Find where the given text appears and provide that cell's center as (X, Y) coordinate. 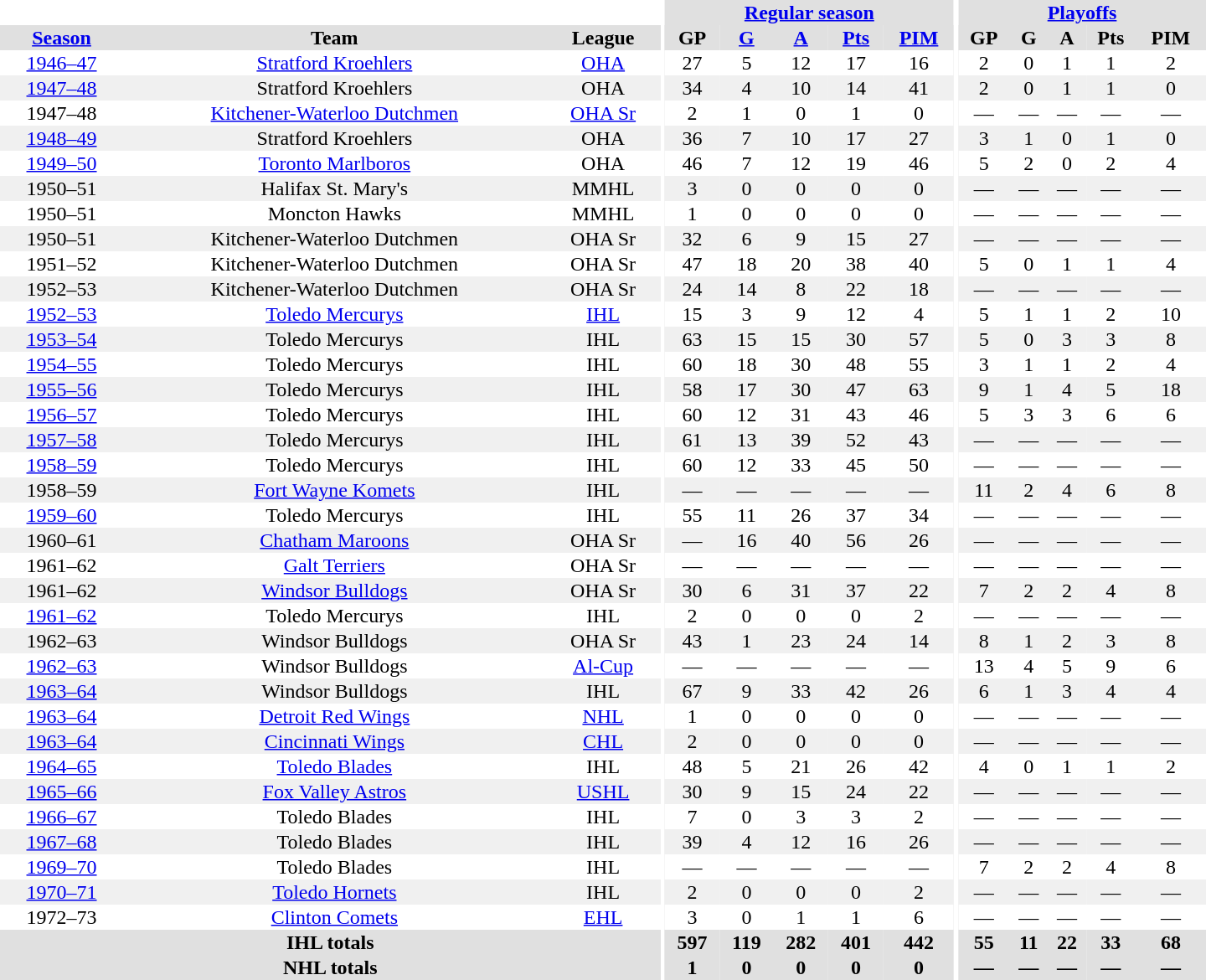
Toronto Marlboros (335, 163)
1955–56 (62, 389)
1946–47 (62, 63)
41 (919, 88)
Halifax St. Mary's (335, 188)
Fort Wayne Komets (335, 490)
50 (919, 465)
CHL (603, 741)
Detroit Red Wings (335, 716)
61 (693, 440)
57 (919, 339)
1964–65 (62, 766)
442 (919, 942)
1959–60 (62, 515)
Al-Cup (603, 666)
19 (856, 163)
Fox Valley Astros (335, 792)
1969–70 (62, 867)
1954–55 (62, 364)
EHL (603, 917)
36 (693, 138)
Season (62, 38)
1948–49 (62, 138)
20 (801, 264)
1957–58 (62, 440)
USHL (603, 792)
1949–50 (62, 163)
1953–54 (62, 339)
67 (693, 691)
401 (856, 942)
58 (693, 389)
IHL totals (330, 942)
Cincinnati Wings (335, 741)
1951–52 (62, 264)
45 (856, 465)
1966–67 (62, 817)
Clinton Comets (335, 917)
Chatham Maroons (335, 540)
NHL (603, 716)
Galt Terriers (335, 565)
119 (747, 942)
Team (335, 38)
1960–61 (62, 540)
Toledo Hornets (335, 892)
597 (693, 942)
NHL totals (330, 967)
Playoffs (1082, 13)
38 (856, 264)
League (603, 38)
1970–71 (62, 892)
52 (856, 440)
1956–57 (62, 415)
23 (801, 641)
1965–66 (62, 792)
68 (1171, 942)
56 (856, 540)
282 (801, 942)
21 (801, 766)
32 (693, 239)
1972–73 (62, 917)
Moncton Hawks (335, 214)
1967–68 (62, 842)
Regular season (809, 13)
